For the text-containing cell, return its midpoint in [X, Y] coordinate format. 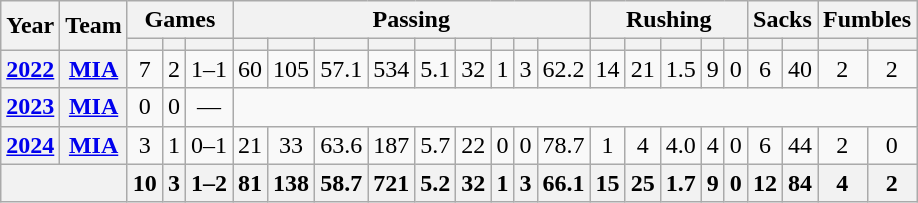
44 [800, 145]
7 [144, 69]
57.1 [342, 69]
721 [392, 183]
Rushing [668, 20]
15 [608, 183]
— [208, 107]
Fumbles [868, 20]
138 [292, 183]
84 [800, 183]
66.1 [564, 183]
33 [292, 145]
534 [392, 69]
78.7 [564, 145]
12 [764, 183]
187 [392, 145]
63.6 [342, 145]
10 [144, 183]
5.2 [436, 183]
Year [30, 26]
40 [800, 69]
5.1 [436, 69]
1–2 [208, 183]
14 [608, 69]
81 [250, 183]
105 [292, 69]
58.7 [342, 183]
2024 [30, 145]
1.7 [680, 183]
2023 [30, 107]
22 [474, 145]
62.2 [564, 69]
Team [94, 26]
1.5 [680, 69]
25 [642, 183]
Games [180, 20]
1–1 [208, 69]
60 [250, 69]
5.7 [436, 145]
4.0 [680, 145]
Passing [412, 20]
Sacks [782, 20]
2022 [30, 69]
0–1 [208, 145]
